Capture the cell that displays the provided text and extract its [X, Y] central coordinate. 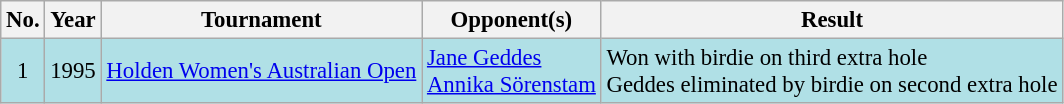
1995 [73, 72]
Won with birdie on third extra holeGeddes eliminated by birdie on second extra hole [832, 72]
Tournament [262, 20]
Opponent(s) [512, 20]
Holden Women's Australian Open [262, 72]
Year [73, 20]
1 [23, 72]
No. [23, 20]
Jane Geddes Annika Sörenstam [512, 72]
Result [832, 20]
